Identify which cell holds the provided text, then report its (x, y) central coordinate. 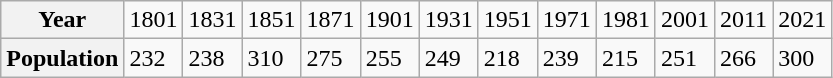
239 (566, 58)
215 (626, 58)
1931 (448, 20)
1801 (154, 20)
249 (448, 58)
1951 (508, 20)
310 (272, 58)
1981 (626, 20)
266 (743, 58)
Year (62, 20)
218 (508, 58)
251 (684, 58)
300 (802, 58)
1971 (566, 20)
2001 (684, 20)
1831 (212, 20)
2011 (743, 20)
275 (330, 58)
255 (390, 58)
238 (212, 58)
1871 (330, 20)
232 (154, 58)
Population (62, 58)
1901 (390, 20)
2021 (802, 20)
1851 (272, 20)
